Pinpoint the cell where the given text exists, returning its (x, y) midpoint coordinate. 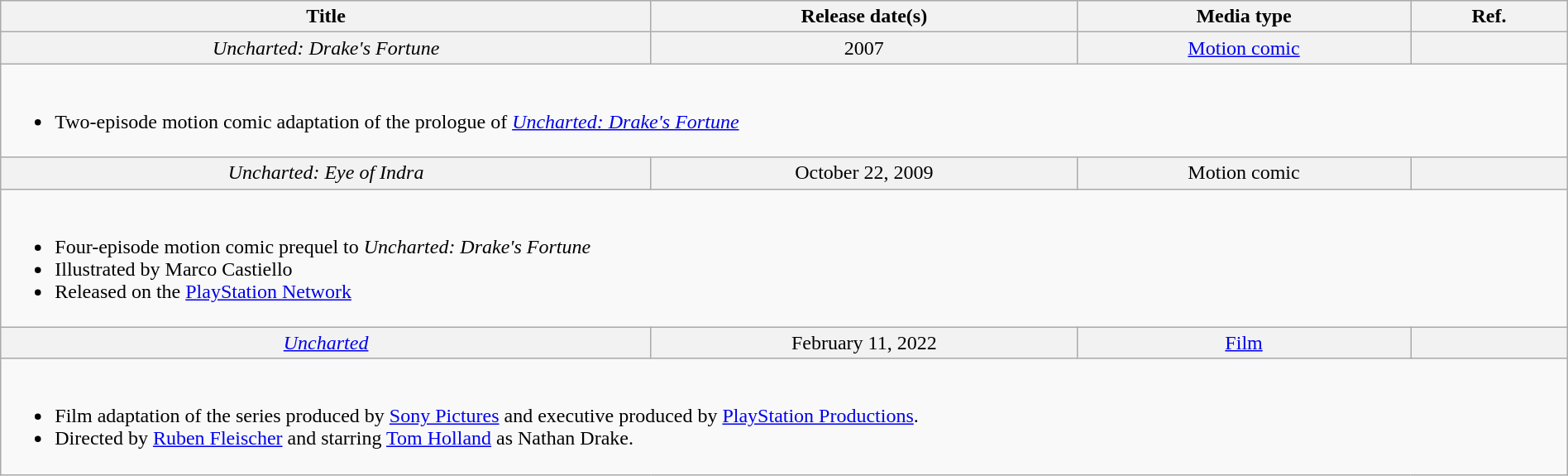
October 22, 2009 (863, 173)
Four-episode motion comic prequel to Uncharted: Drake's FortuneIllustrated by Marco CastielloReleased on the PlayStation Network (784, 258)
Release date(s) (863, 17)
Uncharted (326, 343)
February 11, 2022 (863, 343)
Two-episode motion comic adaptation of the prologue of Uncharted: Drake's Fortune (784, 111)
Film (1244, 343)
Ref. (1489, 17)
2007 (863, 48)
Uncharted: Drake's Fortune (326, 48)
Media type (1244, 17)
Title (326, 17)
Uncharted: Eye of Indra (326, 173)
